Pinpoint the cell where the given text exists, returning its [X, Y] midpoint coordinate. 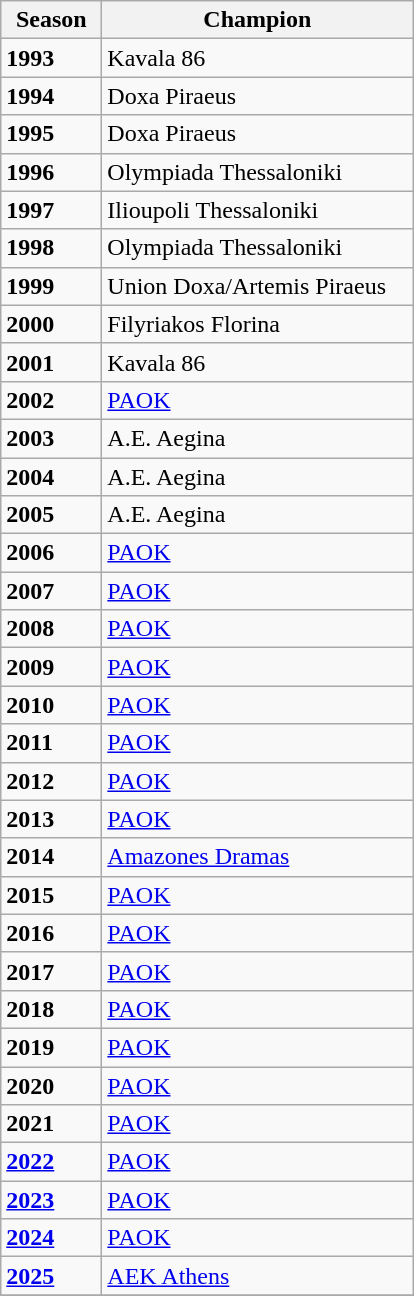
1993 [52, 58]
2013 [52, 819]
1996 [52, 172]
2014 [52, 857]
2020 [52, 1085]
AEK Athens [258, 1276]
2010 [52, 705]
2023 [52, 1200]
2024 [52, 1238]
2012 [52, 781]
2003 [52, 438]
1994 [52, 96]
2017 [52, 971]
1997 [52, 210]
2005 [52, 515]
2000 [52, 324]
2016 [52, 933]
2025 [52, 1276]
Filyriakos Florina [258, 324]
1998 [52, 248]
2018 [52, 1009]
2015 [52, 895]
1999 [52, 286]
2021 [52, 1124]
2011 [52, 743]
2002 [52, 400]
Season [52, 20]
Amazones Dramas [258, 857]
2008 [52, 629]
Ilioupoli Thessaloniki [258, 210]
2019 [52, 1047]
2022 [52, 1162]
2004 [52, 477]
2001 [52, 362]
1995 [52, 134]
2006 [52, 553]
2007 [52, 591]
2009 [52, 667]
Union Doxa/Artemis Piraeus [258, 286]
Champion [258, 20]
